For the text-containing cell, return its midpoint in (x, y) coordinate format. 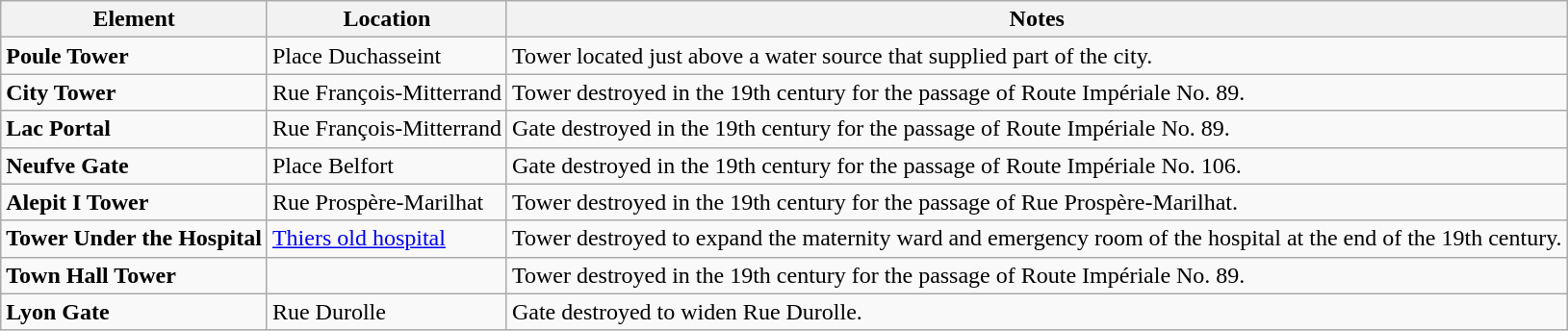
Poule Tower (135, 56)
Rue Prospère-Marilhat (387, 202)
Tower located just above a water source that supplied part of the city. (1037, 56)
Notes (1037, 19)
Tower destroyed in the 19th century for the passage of Rue Prospère-Marilhat. (1037, 202)
Rue Durolle (387, 312)
Place Belfort (387, 165)
Lac Portal (135, 129)
Thiers old hospital (387, 239)
Location (387, 19)
Gate destroyed in the 19th century for the passage of Route Impériale No. 106. (1037, 165)
Gate destroyed in the 19th century for the passage of Route Impériale No. 89. (1037, 129)
Lyon Gate (135, 312)
Neufve Gate (135, 165)
Tower destroyed to expand the maternity ward and emergency room of the hospital at the end of the 19th century. (1037, 239)
City Tower (135, 92)
Element (135, 19)
Alepit I Tower (135, 202)
Gate destroyed to widen Rue Durolle. (1037, 312)
Town Hall Tower (135, 275)
Place Duchasseint (387, 56)
Tower Under the Hospital (135, 239)
